From the cell containing the given text, extract its center point as [x, y] coordinate. 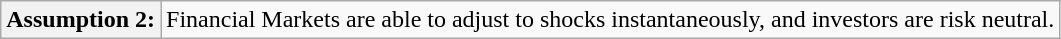
Financial Markets are able to adjust to shocks instantaneously, and investors are risk neutral. [610, 20]
Assumption 2: [81, 20]
